For the text-containing cell, return its midpoint in [X, Y] coordinate format. 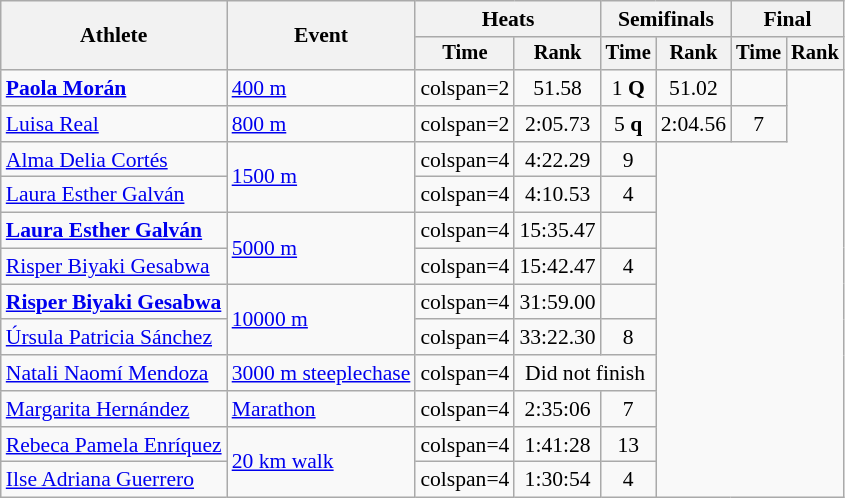
800 m [322, 124]
Did not finish [584, 373]
1 Q [628, 88]
Alma Delia Cortés [114, 160]
Rebeca Pamela Enríquez [114, 445]
4:22.29 [557, 160]
5000 m [322, 248]
1500 m [322, 178]
Luisa Real [114, 124]
Úrsula Patricia Sánchez [114, 338]
13 [628, 445]
Ilse Adriana Guerrero [114, 480]
51.58 [557, 88]
Marathon [322, 409]
Natali Naomí Mendoza [114, 373]
2:35:06 [557, 409]
Athlete [114, 36]
5 q [628, 124]
2:05.73 [557, 124]
20 km walk [322, 462]
31:59.00 [557, 302]
1:41:28 [557, 445]
8 [628, 338]
1:30:54 [557, 480]
400 m [322, 88]
Margarita Hernández [114, 409]
10000 m [322, 320]
51.02 [694, 88]
Final [787, 19]
Event [322, 36]
3000 m steeplechase [322, 373]
2:04.56 [694, 124]
Semifinals [666, 19]
33:22.30 [557, 338]
9 [628, 160]
4:10.53 [557, 195]
Paola Morán [114, 88]
Heats [508, 19]
15:35.47 [557, 231]
15:42.47 [557, 267]
